For the text-containing cell, return its midpoint in [X, Y] coordinate format. 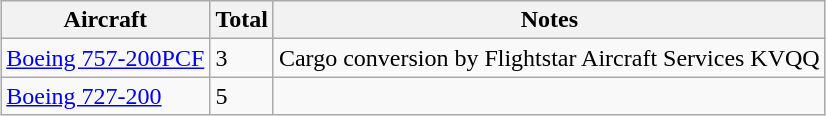
3 [242, 58]
Cargo conversion by Flightstar Aircraft Services KVQQ [549, 58]
Boeing 757-200PCF [106, 58]
Notes [549, 20]
5 [242, 96]
Aircraft [106, 20]
Total [242, 20]
Boeing 727-200 [106, 96]
